Find where the given text appears and provide that cell's center as [X, Y] coordinate. 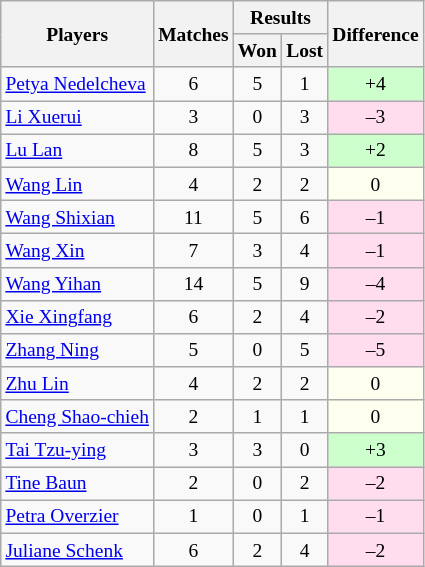
Cheng Shao-chieh [78, 416]
+2 [376, 150]
Tai Tzu-ying [78, 450]
Wang Yihan [78, 284]
–3 [376, 118]
Results [280, 18]
Wang Lin [78, 184]
Juliane Schenk [78, 550]
8 [194, 150]
Players [78, 34]
+4 [376, 84]
–5 [376, 350]
+3 [376, 450]
Matches [194, 34]
Wang Xin [78, 250]
Tine Baun [78, 484]
–4 [376, 284]
Petya Nedelcheva [78, 84]
Li Xuerui [78, 118]
Wang Shixian [78, 216]
Zhang Ning [78, 350]
11 [194, 216]
Lu Lan [78, 150]
Petra Overzier [78, 516]
Won [257, 50]
9 [305, 284]
14 [194, 284]
7 [194, 250]
Difference [376, 34]
Lost [305, 50]
Xie Xingfang [78, 316]
Zhu Lin [78, 384]
